Capture the cell that displays the provided text and extract its (x, y) central coordinate. 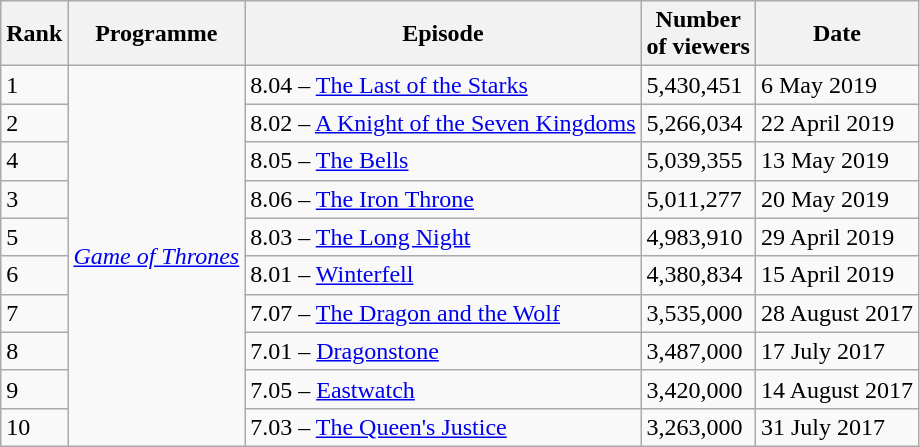
5,011,277 (698, 199)
7.03 – The Queen's Justice (443, 427)
3,420,000 (698, 389)
Numberof viewers (698, 34)
29 April 2019 (836, 237)
31 July 2017 (836, 427)
7 (34, 313)
3 (34, 199)
10 (34, 427)
9 (34, 389)
5,430,451 (698, 85)
Rank (34, 34)
14 August 2017 (836, 389)
7.07 – The Dragon and the Wolf (443, 313)
7.05 – Eastwatch (443, 389)
22 April 2019 (836, 123)
Episode (443, 34)
Programme (156, 34)
8.06 – The Iron Throne (443, 199)
8.04 – The Last of the Starks (443, 85)
13 May 2019 (836, 161)
3,263,000 (698, 427)
8.05 – The Bells (443, 161)
5 (34, 237)
4,380,834 (698, 275)
15 April 2019 (836, 275)
8 (34, 351)
3,535,000 (698, 313)
28 August 2017 (836, 313)
8.03 – The Long Night (443, 237)
8.02 – A Knight of the Seven Kingdoms (443, 123)
17 July 2017 (836, 351)
8.01 – Winterfell (443, 275)
Date (836, 34)
4 (34, 161)
Game of Thrones (156, 256)
7.01 – Dragonstone (443, 351)
6 May 2019 (836, 85)
6 (34, 275)
1 (34, 85)
2 (34, 123)
20 May 2019 (836, 199)
5,039,355 (698, 161)
3,487,000 (698, 351)
4,983,910 (698, 237)
5,266,034 (698, 123)
